Provide the (x, y) coordinate of the cell's center where the given text is located.  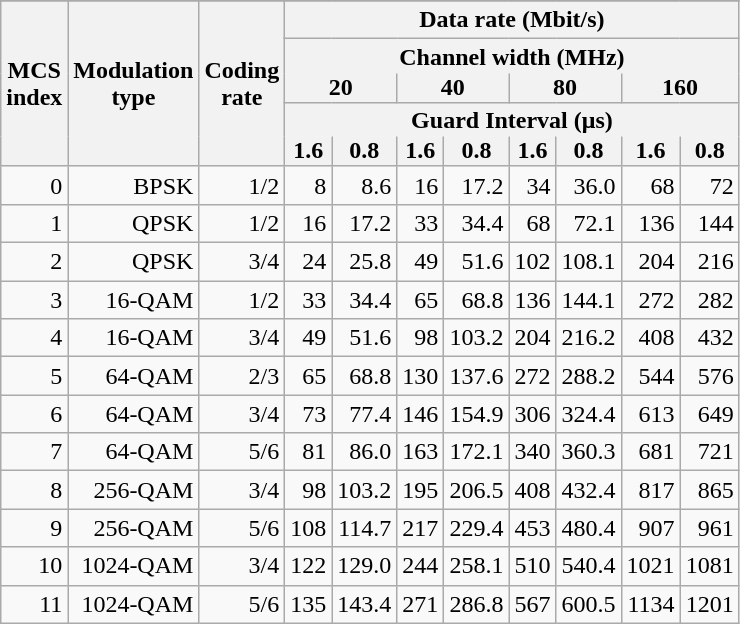
Channel width (MHz) (512, 56)
Guard Interval (μs) (512, 120)
81 (308, 452)
576 (710, 376)
77.4 (364, 414)
10 (34, 566)
4 (34, 338)
681 (650, 452)
2 (34, 262)
144 (710, 224)
649 (710, 414)
2/3 (242, 376)
206.5 (476, 490)
108.1 (588, 262)
73 (308, 414)
480.4 (588, 528)
544 (650, 376)
40 (453, 88)
282 (710, 300)
Codingrate (242, 84)
613 (650, 414)
1 (34, 224)
1081 (710, 566)
3 (34, 300)
34 (532, 185)
324.4 (588, 414)
907 (650, 528)
9 (34, 528)
217 (420, 528)
36.0 (588, 185)
86.0 (364, 452)
5 (34, 376)
195 (420, 490)
286.8 (476, 604)
288.2 (588, 376)
24 (308, 262)
25.8 (364, 262)
340 (532, 452)
129.0 (364, 566)
7 (34, 452)
540.4 (588, 566)
6 (34, 414)
154.9 (476, 414)
360.3 (588, 452)
1201 (710, 604)
961 (710, 528)
Data rate (Mbit/s) (512, 20)
229.4 (476, 528)
20 (341, 88)
80 (565, 88)
567 (532, 604)
102 (532, 262)
72 (710, 185)
306 (532, 414)
163 (420, 452)
432 (710, 338)
122 (308, 566)
865 (710, 490)
510 (532, 566)
1021 (650, 566)
8.6 (364, 185)
108 (308, 528)
721 (710, 452)
135 (308, 604)
216 (710, 262)
146 (420, 414)
817 (650, 490)
172.1 (476, 452)
160 (680, 88)
258.1 (476, 566)
216.2 (588, 338)
BPSK (134, 185)
453 (532, 528)
432.4 (588, 490)
MCSindex (34, 84)
130 (420, 376)
137.6 (476, 376)
Modulationtype (134, 84)
11 (34, 604)
271 (420, 604)
143.4 (364, 604)
72.1 (588, 224)
0 (34, 185)
244 (420, 566)
144.1 (588, 300)
114.7 (364, 528)
600.5 (588, 604)
1134 (650, 604)
